Detect which cell encompasses the target text, then output its (x, y) center coordinate. 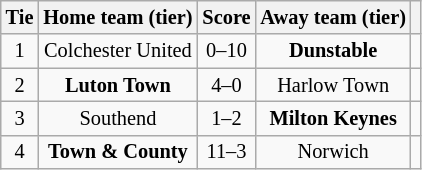
1 (20, 51)
2 (20, 85)
1–2 (226, 118)
Southend (118, 118)
Harlow Town (332, 85)
4–0 (226, 85)
Away team (tier) (332, 17)
Score (226, 17)
Norwich (332, 152)
Town & County (118, 152)
Luton Town (118, 85)
Home team (tier) (118, 17)
11–3 (226, 152)
4 (20, 152)
Tie (20, 17)
Milton Keynes (332, 118)
Dunstable (332, 51)
3 (20, 118)
0–10 (226, 51)
Colchester United (118, 51)
